Extract the [X, Y] coordinate from the center of the cell holding the provided text.  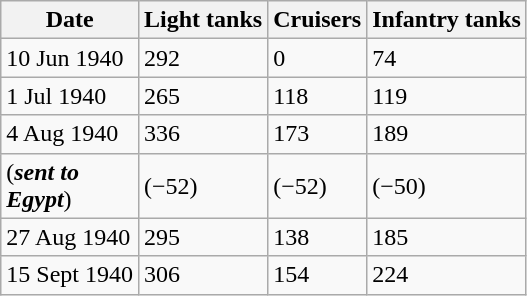
224 [447, 275]
154 [318, 275]
295 [202, 237]
306 [202, 275]
Light tanks [202, 20]
265 [202, 96]
4 Aug 1940 [70, 134]
Date [70, 20]
173 [318, 134]
27 Aug 1940 [70, 237]
292 [202, 58]
0 [318, 58]
118 [318, 96]
185 [447, 237]
119 [447, 96]
Infantry tanks [447, 20]
(sent toEgypt) [70, 186]
Cruisers [318, 20]
138 [318, 237]
(−50) [447, 186]
10 Jun 1940 [70, 58]
1 Jul 1940 [70, 96]
74 [447, 58]
15 Sept 1940 [70, 275]
336 [202, 134]
189 [447, 134]
